Return the (x, y) coordinate for the center point of the cell that contains the specified text.  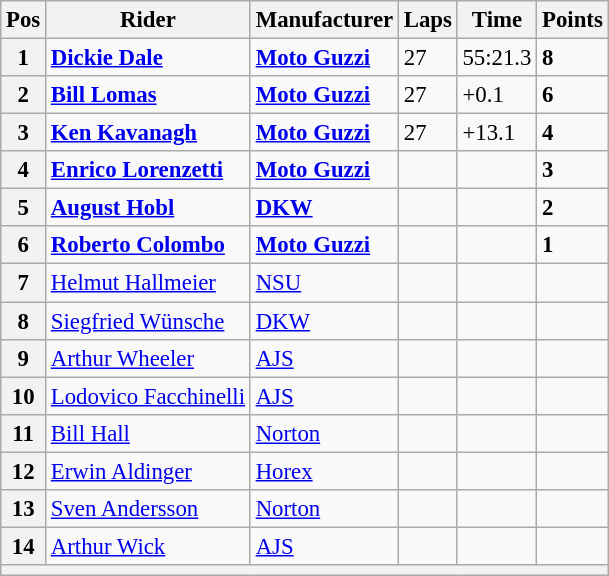
12 (24, 471)
5 (24, 208)
Rider (148, 20)
Roberto Colombo (148, 245)
Sven Andersson (148, 509)
10 (24, 396)
13 (24, 509)
Laps (428, 20)
14 (24, 546)
Ken Kavanagh (148, 133)
7 (24, 283)
Lodovico Facchinelli (148, 396)
Manufacturer (324, 20)
Time (497, 20)
Erwin Aldinger (148, 471)
11 (24, 433)
NSU (324, 283)
Bill Lomas (148, 95)
Dickie Dale (148, 58)
Enrico Lorenzetti (148, 170)
+13.1 (497, 133)
Arthur Wick (148, 546)
55:21.3 (497, 58)
Helmut Hallmeier (148, 283)
Horex (324, 471)
Bill Hall (148, 433)
Pos (24, 20)
9 (24, 358)
+0.1 (497, 95)
Points (572, 20)
August Hobl (148, 208)
Arthur Wheeler (148, 358)
Siegfried Wünsche (148, 321)
